Pinpoint the cell where the given text exists, returning its [x, y] midpoint coordinate. 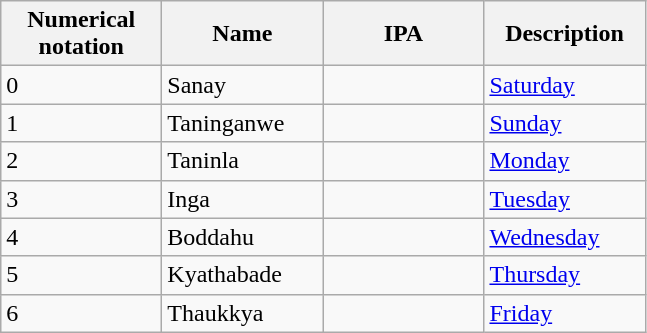
Taninganwe [242, 123]
Name [242, 34]
Sanay [242, 85]
IPA [404, 34]
Description [564, 34]
Tuesday [564, 199]
Sunday [564, 123]
3 [82, 199]
6 [82, 313]
2 [82, 161]
4 [82, 237]
Thursday [564, 275]
Numerical notation [82, 34]
Inga [242, 199]
Wednesday [564, 237]
Kyathabade [242, 275]
Saturday [564, 85]
0 [82, 85]
5 [82, 275]
Friday [564, 313]
Taninla [242, 161]
Monday [564, 161]
Boddahu [242, 237]
1 [82, 123]
Thaukkya [242, 313]
